Determine the (x, y) coordinate at the center of the cell enclosing the given text.  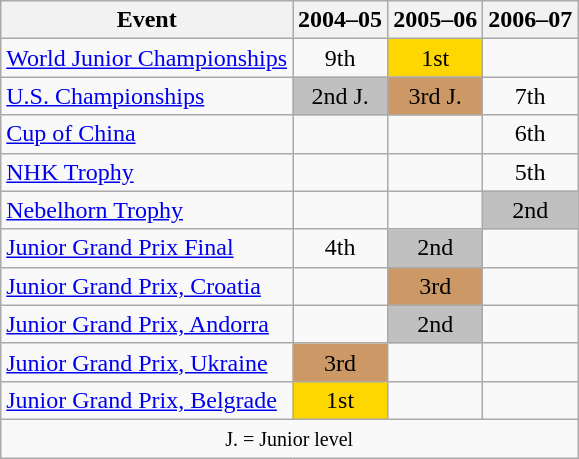
Junior Grand Prix, Belgrade (147, 400)
2005–06 (436, 20)
6th (530, 134)
Cup of China (147, 134)
Junior Grand Prix, Croatia (147, 286)
Event (147, 20)
Nebelhorn Trophy (147, 210)
4th (340, 248)
Junior Grand Prix Final (147, 248)
3rd J. (436, 96)
2nd J. (340, 96)
2004–05 (340, 20)
5th (530, 172)
Junior Grand Prix, Andorra (147, 324)
7th (530, 96)
9th (340, 58)
J. = Junior level (290, 438)
NHK Trophy (147, 172)
U.S. Championships (147, 96)
Junior Grand Prix, Ukraine (147, 362)
2006–07 (530, 20)
World Junior Championships (147, 58)
